Return the (X, Y) coordinate for the center point of the cell that contains the specified text.  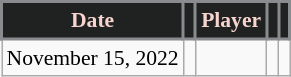
Player (231, 20)
Date (93, 20)
November 15, 2022 (93, 57)
